Find where the given text appears and provide that cell's center as (X, Y) coordinate. 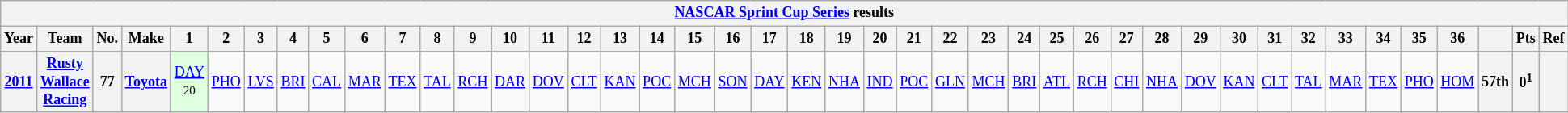
DAY (769, 82)
3 (260, 39)
57th (1495, 82)
27 (1127, 39)
36 (1458, 39)
Make (145, 39)
Team (65, 39)
DAR (511, 82)
24 (1025, 39)
ATL (1057, 82)
HOM (1458, 82)
77 (107, 82)
32 (1309, 39)
22 (950, 39)
35 (1419, 39)
15 (694, 39)
Ref (1553, 39)
No. (107, 39)
8 (437, 39)
14 (657, 39)
LVS (260, 82)
16 (732, 39)
13 (620, 39)
IND (879, 82)
23 (988, 39)
28 (1162, 39)
19 (845, 39)
33 (1346, 39)
30 (1239, 39)
4 (293, 39)
29 (1200, 39)
Rusty Wallace Racing (65, 82)
17 (769, 39)
01 (1526, 82)
5 (327, 39)
CAL (327, 82)
12 (584, 39)
CHI (1127, 82)
21 (914, 39)
26 (1092, 39)
34 (1384, 39)
1 (189, 39)
SON (732, 82)
18 (807, 39)
20 (879, 39)
Pts (1526, 39)
GLN (950, 82)
11 (548, 39)
NASCAR Sprint Cup Series results (784, 13)
6 (365, 39)
2011 (19, 82)
25 (1057, 39)
2 (226, 39)
DAY20 (189, 82)
7 (403, 39)
Toyota (145, 82)
Year (19, 39)
KEN (807, 82)
10 (511, 39)
31 (1275, 39)
9 (473, 39)
